Detect which cell encompasses the target text, then output its [X, Y] center coordinate. 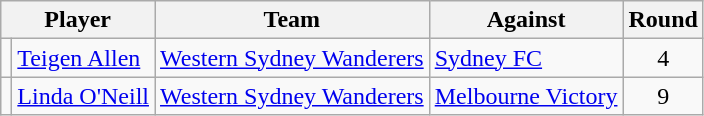
Team [292, 20]
Teigen Allen [84, 58]
Round [663, 20]
9 [663, 96]
Against [526, 20]
Sydney FC [526, 58]
4 [663, 58]
Linda O'Neill [84, 96]
Player [78, 20]
Melbourne Victory [526, 96]
